Output the (X, Y) coordinate of the center of the cell containing the given text.  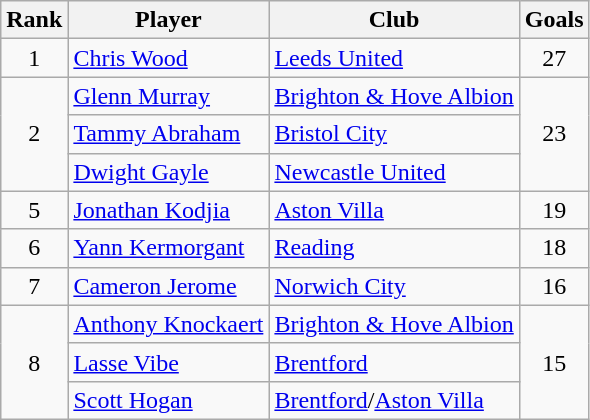
Goals (554, 20)
Norwich City (394, 286)
18 (554, 248)
16 (554, 286)
2 (34, 134)
1 (34, 58)
Dwight Gayle (168, 172)
Brentford (394, 362)
Chris Wood (168, 58)
Player (168, 20)
Reading (394, 248)
15 (554, 362)
27 (554, 58)
8 (34, 362)
6 (34, 248)
Yann Kermorgant (168, 248)
Scott Hogan (168, 400)
Brentford/Aston Villa (394, 400)
Anthony Knockaert (168, 324)
Cameron Jerome (168, 286)
5 (34, 210)
Leeds United (394, 58)
Club (394, 20)
Lasse Vibe (168, 362)
Newcastle United (394, 172)
19 (554, 210)
7 (34, 286)
Bristol City (394, 134)
Jonathan Kodjia (168, 210)
Rank (34, 20)
Glenn Murray (168, 96)
Aston Villa (394, 210)
23 (554, 134)
Tammy Abraham (168, 134)
